Output the (X, Y) coordinate of the center of the cell containing the given text.  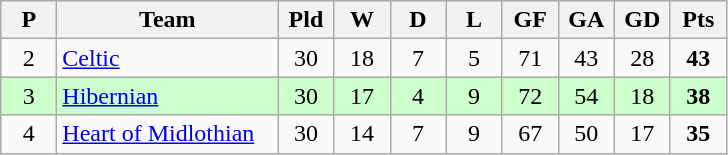
2 (29, 58)
W (362, 20)
38 (698, 96)
GD (642, 20)
L (474, 20)
P (29, 20)
35 (698, 134)
Pld (306, 20)
72 (530, 96)
Hibernian (168, 96)
67 (530, 134)
14 (362, 134)
3 (29, 96)
50 (586, 134)
D (418, 20)
54 (586, 96)
Team (168, 20)
Pts (698, 20)
GF (530, 20)
Celtic (168, 58)
28 (642, 58)
5 (474, 58)
Heart of Midlothian (168, 134)
GA (586, 20)
71 (530, 58)
